Capture the cell that displays the provided text and extract its [X, Y] central coordinate. 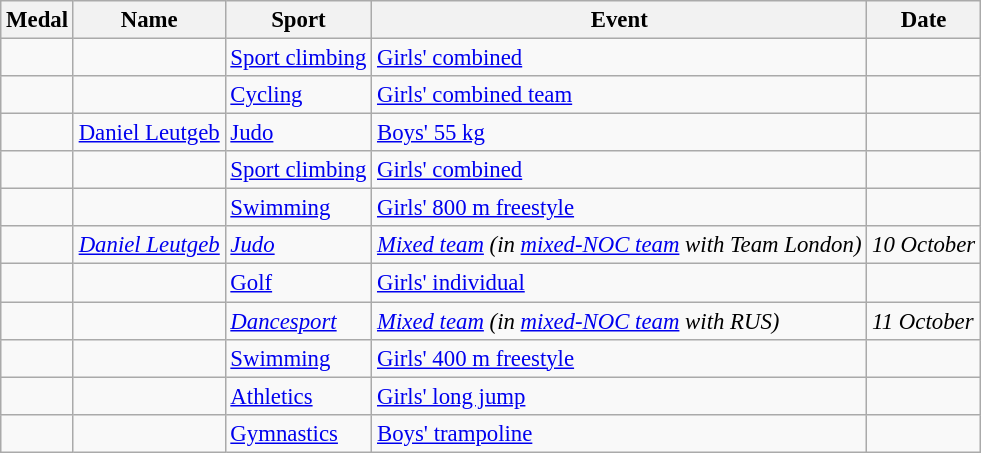
Girls' individual [620, 283]
Girls' 400 m freestyle [620, 358]
Golf [298, 283]
Dancesport [298, 321]
Girls' long jump [620, 396]
Boys' 55 kg [620, 133]
Name [149, 20]
Girls' 800 m freestyle [620, 208]
Athletics [298, 396]
Boys' trampoline [620, 433]
Event [620, 20]
11 October [924, 321]
Girls' combined team [620, 95]
Mixed team (in mixed-NOC team with RUS) [620, 321]
10 October [924, 245]
Medal [38, 20]
Sport [298, 20]
Gymnastics [298, 433]
Mixed team (in mixed-NOC team with Team London) [620, 245]
Cycling [298, 95]
Date [924, 20]
